Return [x, y] of the center of cell containing provided text 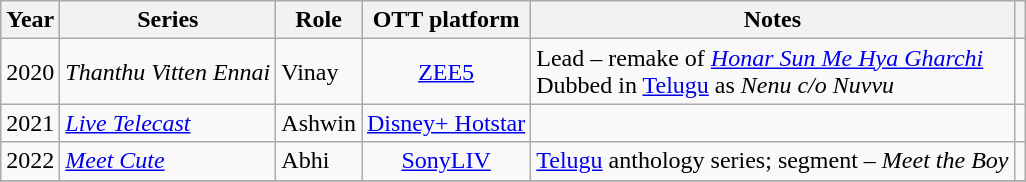
Role [319, 20]
Meet Cute [168, 161]
Notes [772, 20]
Thanthu Vitten Ennai [168, 72]
OTT platform [446, 20]
Vinay [319, 72]
ZEE5 [446, 72]
Abhi [319, 161]
2020 [30, 72]
Ashwin [319, 123]
Series [168, 20]
Year [30, 20]
Telugu anthology series; segment – Meet the Boy [772, 161]
Disney+ Hotstar [446, 123]
Live Telecast [168, 123]
SonyLIV [446, 161]
2021 [30, 123]
2022 [30, 161]
Lead – remake of Honar Sun Me Hya Gharchi Dubbed in Telugu as Nenu c/o Nuvvu [772, 72]
